For the text-containing cell, return its midpoint in [X, Y] coordinate format. 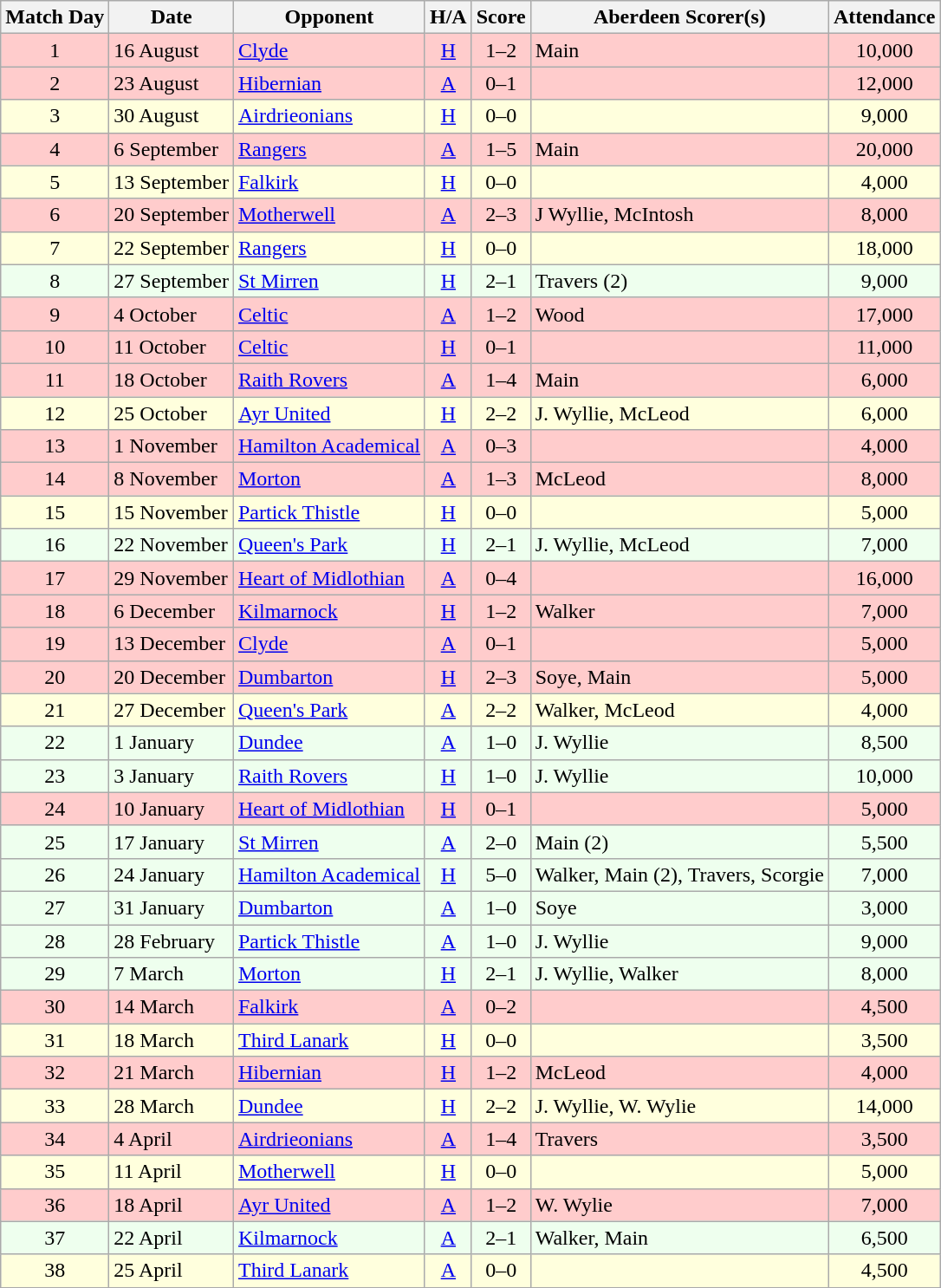
27 September [172, 281]
32 [55, 1073]
22 April [172, 1238]
3,000 [885, 907]
Walker, McLeod [679, 710]
J Wyllie, McIntosh [679, 215]
12 [55, 413]
2–0 [501, 842]
1 January [172, 743]
18 [55, 611]
17 January [172, 842]
9 [55, 314]
24 January [172, 875]
36 [55, 1205]
Walker, Main [679, 1238]
4 October [172, 314]
17 [55, 578]
Travers [679, 1139]
33 [55, 1106]
1 November [172, 446]
18 April [172, 1205]
21 [55, 710]
30 August [172, 116]
16 August [172, 50]
12,000 [885, 83]
1–3 [501, 479]
0–3 [501, 446]
25 April [172, 1271]
Soye [679, 907]
J. Wyllie, W. Wylie [679, 1106]
22 November [172, 545]
11,000 [885, 347]
11 April [172, 1172]
Date [172, 17]
29 [55, 974]
35 [55, 1172]
Main (2) [679, 842]
4 [55, 149]
15 [55, 512]
34 [55, 1139]
5 [55, 182]
20 September [172, 215]
8 November [172, 479]
11 [55, 380]
14 March [172, 1007]
2 [55, 83]
18,000 [885, 248]
H/A [448, 17]
8,500 [885, 743]
5–0 [501, 875]
8 [55, 281]
13 September [172, 182]
27 [55, 907]
7 March [172, 974]
24 [55, 809]
J. Wyllie, Walker [679, 974]
22 September [172, 248]
16,000 [885, 578]
1–5 [501, 149]
21 March [172, 1073]
26 [55, 875]
23 August [172, 83]
Attendance [885, 17]
Score [501, 17]
19 [55, 644]
4 April [172, 1139]
16 [55, 545]
14,000 [885, 1106]
Walker, Main (2), Travers, Scorgie [679, 875]
0–2 [501, 1007]
27 December [172, 710]
10 [55, 347]
25 [55, 842]
Match Day [55, 17]
18 March [172, 1040]
1 [55, 50]
6,500 [885, 1238]
Aberdeen Scorer(s) [679, 17]
38 [55, 1271]
3 [55, 116]
6 [55, 215]
23 [55, 776]
22 [55, 743]
13 December [172, 644]
14 [55, 479]
31 [55, 1040]
28 [55, 940]
Travers (2) [679, 281]
20,000 [885, 149]
29 November [172, 578]
28 March [172, 1106]
28 February [172, 940]
31 January [172, 907]
W. Wylie [679, 1205]
3 January [172, 776]
13 [55, 446]
Walker [679, 611]
0–4 [501, 578]
Opponent [329, 17]
20 December [172, 677]
18 October [172, 380]
37 [55, 1238]
25 October [172, 413]
Soye, Main [679, 677]
30 [55, 1007]
6 September [172, 149]
5,500 [885, 842]
10 January [172, 809]
7 [55, 248]
11 October [172, 347]
6 December [172, 611]
20 [55, 677]
Wood [679, 314]
15 November [172, 512]
17,000 [885, 314]
